From the cell containing the given text, extract its center point as (X, Y) coordinate. 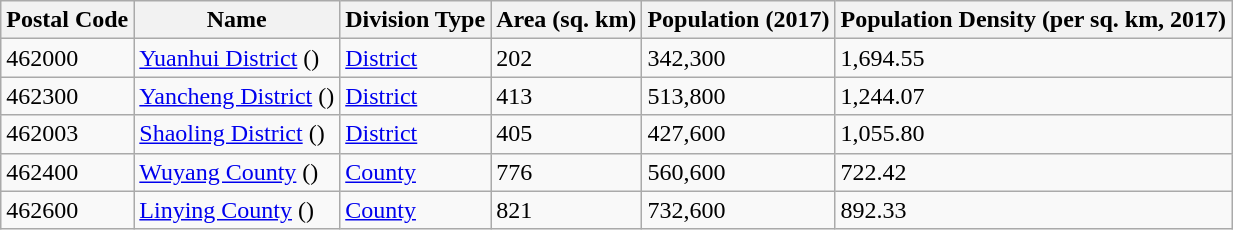
405 (566, 134)
1,055.80 (1034, 134)
462600 (68, 210)
413 (566, 96)
462300 (68, 96)
Wuyang County () (237, 172)
462003 (68, 134)
202 (566, 58)
Yancheng District () (237, 96)
513,800 (738, 96)
Name (237, 20)
Area (sq. km) (566, 20)
462400 (68, 172)
Population (2017) (738, 20)
732,600 (738, 210)
722.42 (1034, 172)
342,300 (738, 58)
776 (566, 172)
821 (566, 210)
1,694.55 (1034, 58)
Shaoling District () (237, 134)
462000 (68, 58)
Yuanhui District () (237, 58)
892.33 (1034, 210)
427,600 (738, 134)
Population Density (per sq. km, 2017) (1034, 20)
560,600 (738, 172)
1,244.07 (1034, 96)
Postal Code (68, 20)
Linying County () (237, 210)
Division Type (416, 20)
